Extract the (x, y) coordinate from the center of the cell holding the provided text.  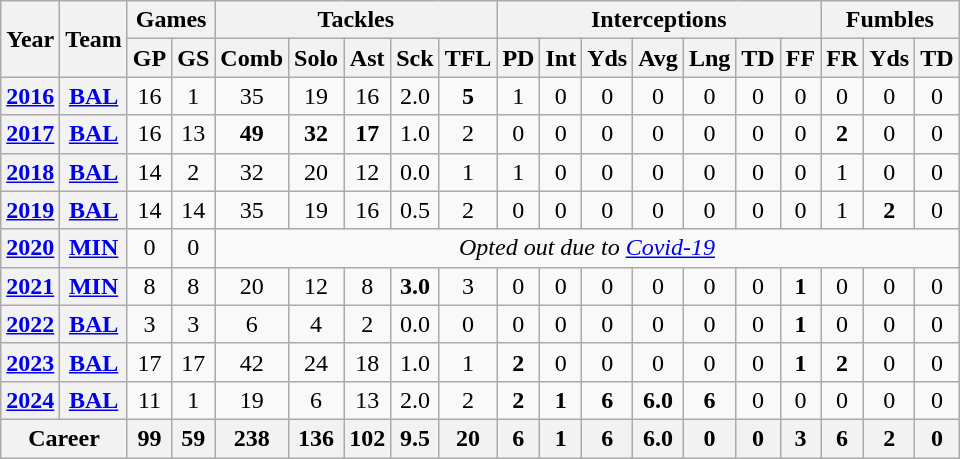
49 (252, 134)
GS (194, 58)
GP (149, 58)
Team (94, 39)
Interceptions (659, 20)
Opted out due to Covid-19 (587, 248)
Fumbles (890, 20)
9.5 (415, 438)
5 (468, 96)
2016 (30, 96)
Games (170, 20)
Avg (658, 58)
2021 (30, 286)
2022 (30, 324)
102 (368, 438)
4 (316, 324)
Solo (316, 58)
2018 (30, 172)
FF (800, 58)
Career (64, 438)
Comb (252, 58)
Lng (709, 58)
238 (252, 438)
2024 (30, 400)
Tackles (356, 20)
136 (316, 438)
PD (518, 58)
59 (194, 438)
Int (561, 58)
2017 (30, 134)
2019 (30, 210)
11 (149, 400)
Sck (415, 58)
99 (149, 438)
24 (316, 362)
FR (842, 58)
0.5 (415, 210)
3.0 (415, 286)
TFL (468, 58)
18 (368, 362)
2023 (30, 362)
42 (252, 362)
Year (30, 39)
2020 (30, 248)
Ast (368, 58)
